For the text-containing cell, return its midpoint in [x, y] coordinate format. 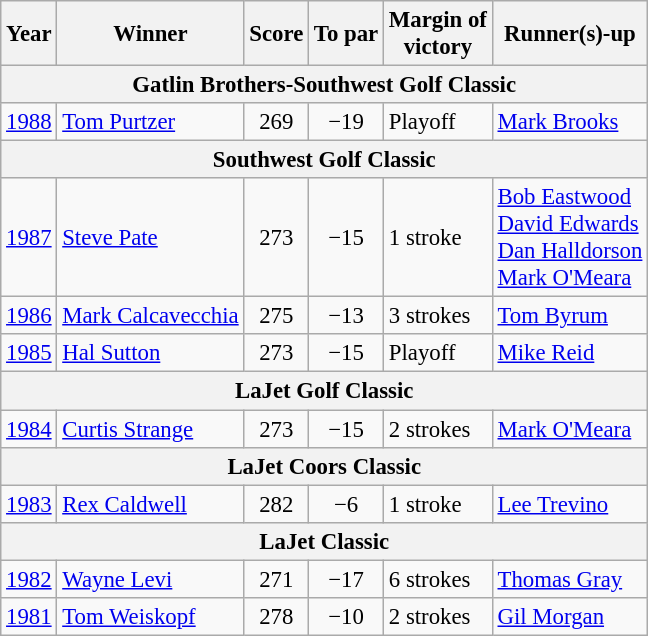
Wayne Levi [150, 579]
Rex Caldwell [150, 504]
3 strokes [438, 316]
Southwest Golf Classic [324, 160]
271 [276, 579]
−19 [346, 122]
269 [276, 122]
LaJet Classic [324, 541]
Margin ofvictory [438, 34]
Lee Trevino [570, 504]
−13 [346, 316]
1986 [29, 316]
6 strokes [438, 579]
282 [276, 504]
Year [29, 34]
Tom Purtzer [150, 122]
Tom Weiskopf [150, 617]
Mark Brooks [570, 122]
Hal Sutton [150, 353]
Winner [150, 34]
Steve Pate [150, 238]
Thomas Gray [570, 579]
Gil Morgan [570, 617]
278 [276, 617]
1984 [29, 429]
1985 [29, 353]
Mark Calcavecchia [150, 316]
1983 [29, 504]
Gatlin Brothers-Southwest Golf Classic [324, 85]
1987 [29, 238]
275 [276, 316]
−17 [346, 579]
LaJet Coors Classic [324, 466]
To par [346, 34]
Score [276, 34]
−10 [346, 617]
1988 [29, 122]
Curtis Strange [150, 429]
1981 [29, 617]
Mark O'Meara [570, 429]
Tom Byrum [570, 316]
1982 [29, 579]
Runner(s)-up [570, 34]
−6 [346, 504]
Mike Reid [570, 353]
Bob Eastwood David Edwards Dan Halldorson Mark O'Meara [570, 238]
LaJet Golf Classic [324, 391]
